Detect which cell encompasses the target text, then output its [x, y] center coordinate. 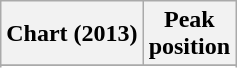
Peakposition [189, 34]
Chart (2013) [72, 34]
